Capture the cell that displays the provided text and extract its [X, Y] central coordinate. 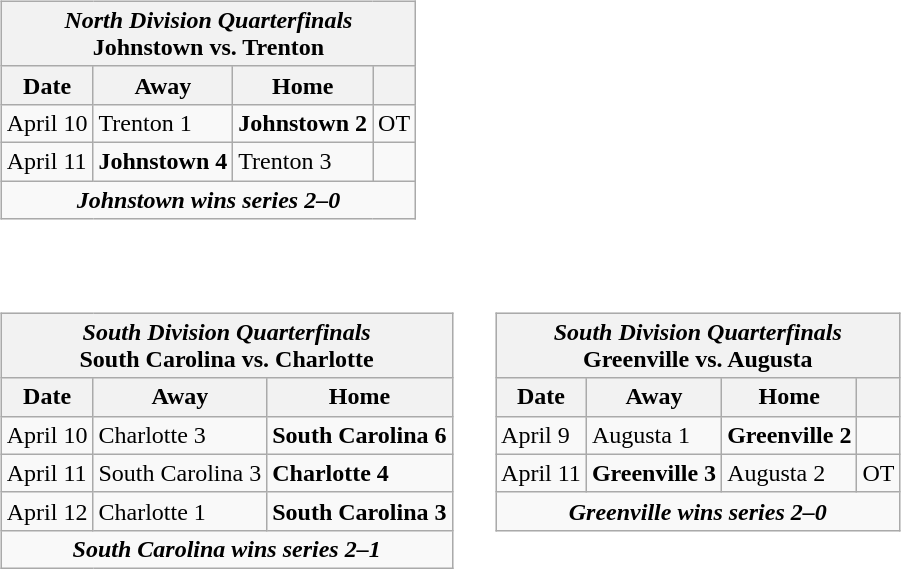
Greenville wins series 2–0 [698, 511]
April 12 [47, 511]
April 9 [542, 435]
Charlotte 4 [360, 473]
Johnstown 2 [303, 123]
Greenville 3 [654, 473]
Greenville 2 [790, 435]
South Carolina 6 [360, 435]
Charlotte 3 [180, 435]
South Division Quarterfinals South Carolina vs. Charlotte [226, 346]
Trenton 3 [303, 161]
South Carolina wins series 2–1 [226, 549]
North Division Quarterfinals Johnstown vs. Trenton [208, 34]
Johnstown wins series 2–0 [208, 199]
Charlotte 1 [180, 511]
Augusta 1 [654, 435]
Johnstown 4 [163, 161]
South Division Quarterfinals Greenville vs. Augusta [698, 346]
Trenton 1 [163, 123]
Augusta 2 [790, 473]
